Output the [X, Y] coordinate of the center of the cell containing the given text.  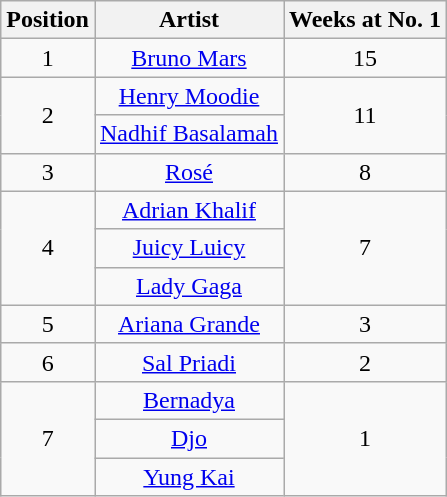
Bruno Mars [188, 58]
Yung Kai [188, 477]
Rosé [188, 172]
6 [48, 362]
Position [48, 20]
Henry Moodie [188, 96]
Bernadya [188, 400]
5 [48, 324]
Ariana Grande [188, 324]
Juicy Luicy [188, 248]
Adrian Khalif [188, 210]
Artist [188, 20]
Sal Priadi [188, 362]
15 [366, 58]
Djo [188, 438]
Weeks at No. 1 [366, 20]
11 [366, 115]
4 [48, 248]
Nadhif Basalamah [188, 134]
Lady Gaga [188, 286]
8 [366, 172]
